Locate the cell with the specified text and output its [x, y] center coordinate. 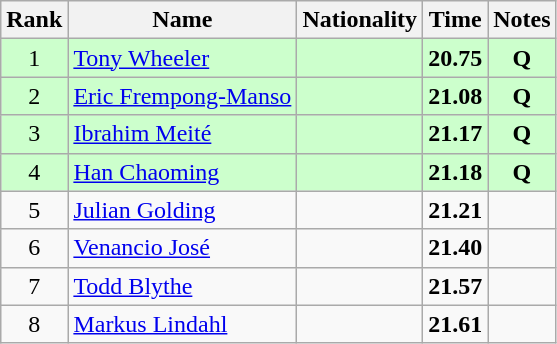
6 [34, 248]
Markus Lindahl [182, 324]
21.21 [456, 210]
Time [456, 20]
5 [34, 210]
Han Chaoming [182, 172]
21.08 [456, 96]
21.61 [456, 324]
21.40 [456, 248]
3 [34, 134]
Eric Frempong-Manso [182, 96]
2 [34, 96]
Todd Blythe [182, 286]
Julian Golding [182, 210]
21.57 [456, 286]
21.18 [456, 172]
Name [182, 20]
7 [34, 286]
Venancio José [182, 248]
Ibrahim Meité [182, 134]
Tony Wheeler [182, 58]
21.17 [456, 134]
Rank [34, 20]
8 [34, 324]
4 [34, 172]
1 [34, 58]
20.75 [456, 58]
Nationality [360, 20]
Notes [522, 20]
